Search for the cell housing the specified text and yield its (X, Y) center coordinate. 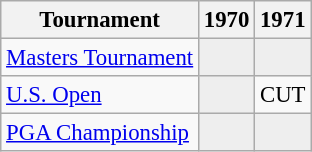
U.S. Open (100, 95)
Tournament (100, 20)
Masters Tournament (100, 58)
1970 (227, 20)
PGA Championship (100, 133)
1971 (283, 20)
CUT (283, 95)
